Locate the cell with the specified text and output its (x, y) center coordinate. 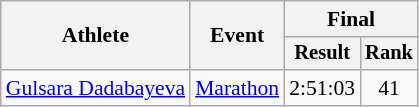
Athlete (96, 36)
2:51:03 (322, 88)
41 (389, 88)
Final (351, 19)
Rank (389, 54)
Marathon (237, 88)
Result (322, 54)
Gulsara Dadabayeva (96, 88)
Event (237, 36)
